Extract the [x, y] coordinate from the center of the cell holding the provided text.  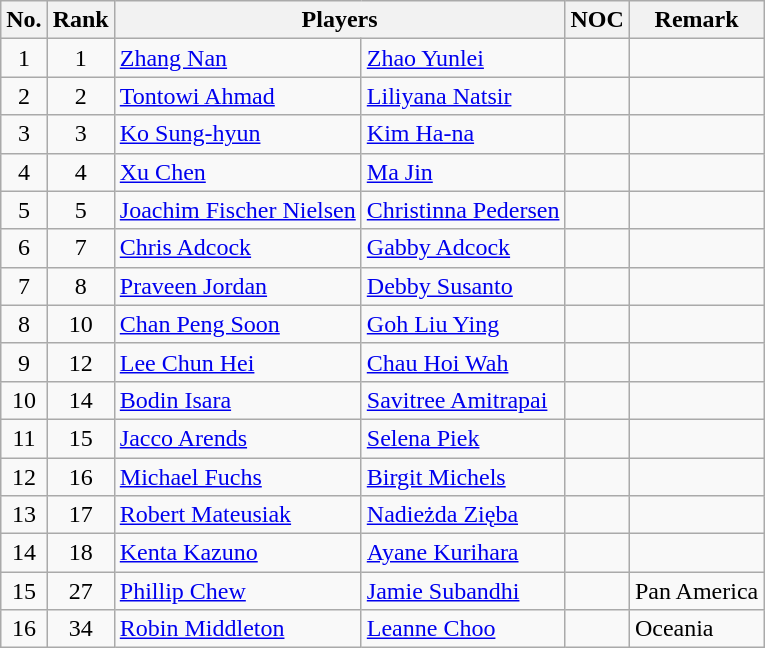
Michael Fuchs [238, 477]
Players [340, 20]
Oceania [696, 629]
Savitree Amitrapai [463, 400]
6 [24, 248]
Chan Peng Soon [238, 324]
Birgit Michels [463, 477]
17 [80, 515]
Gabby Adcock [463, 248]
Ma Jin [463, 172]
Tontowi Ahmad [238, 96]
Goh Liu Ying [463, 324]
Jacco Arends [238, 438]
27 [80, 591]
11 [24, 438]
Leanne Choo [463, 629]
Chau Hoi Wah [463, 362]
Xu Chen [238, 172]
Robin Middleton [238, 629]
Nadieżda Zięba [463, 515]
13 [24, 515]
34 [80, 629]
No. [24, 20]
Kenta Kazuno [238, 553]
Kim Ha-na [463, 134]
Chris Adcock [238, 248]
Pan America [696, 591]
18 [80, 553]
Lee Chun Hei [238, 362]
Praveen Jordan [238, 286]
Remark [696, 20]
Zhang Nan [238, 58]
Selena Piek [463, 438]
Bodin Isara [238, 400]
Jamie Subandhi [463, 591]
Ayane Kurihara [463, 553]
Christinna Pedersen [463, 210]
Robert Mateusiak [238, 515]
Rank [80, 20]
Zhao Yunlei [463, 58]
Phillip Chew [238, 591]
9 [24, 362]
Joachim Fischer Nielsen [238, 210]
NOC [597, 20]
Debby Susanto [463, 286]
Ko Sung-hyun [238, 134]
Liliyana Natsir [463, 96]
